From the cell containing the given text, extract its center point as (X, Y) coordinate. 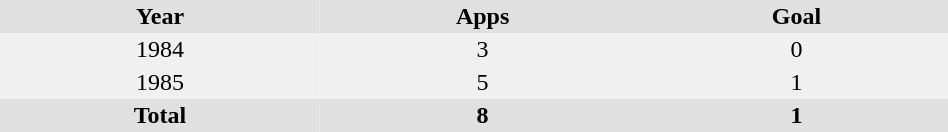
Total (160, 116)
Year (160, 16)
1985 (160, 82)
0 (796, 50)
Apps (482, 16)
8 (482, 116)
1984 (160, 50)
Goal (796, 16)
3 (482, 50)
5 (482, 82)
